From the cell containing the given text, extract its center point as (X, Y) coordinate. 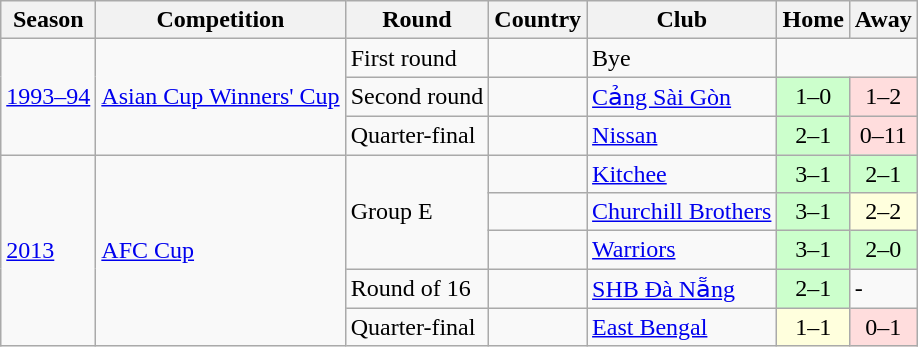
Cảng Sài Gòn (682, 97)
2–0 (883, 250)
AFC Cup (220, 250)
Churchill Brothers (682, 212)
Season (48, 20)
Kitchee (682, 173)
Warriors (682, 250)
Away (883, 20)
1–1 (813, 327)
Home (813, 20)
2013 (48, 250)
Second round (417, 97)
- (883, 289)
Country (538, 20)
Group E (417, 211)
Round of 16 (417, 289)
First round (417, 58)
Asian Cup Winners' Cup (220, 97)
Competition (220, 20)
1–2 (883, 97)
Nissan (682, 135)
1993–94 (48, 97)
East Bengal (682, 327)
SHB Đà Nẵng (682, 289)
0–11 (883, 135)
1–0 (813, 97)
0–1 (883, 327)
Bye (682, 58)
Club (682, 20)
Round (417, 20)
2–2 (883, 212)
